Extract the [X, Y] coordinate from the center of the cell holding the provided text.  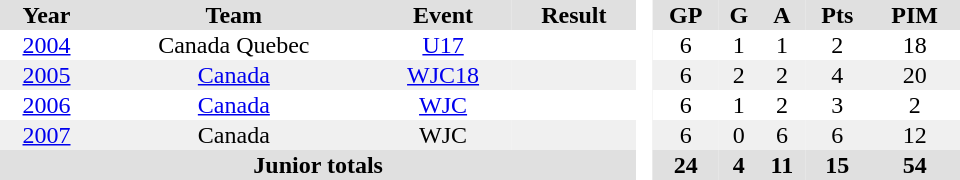
Pts [837, 15]
12 [914, 135]
Event [444, 15]
11 [782, 165]
WJC18 [444, 75]
15 [837, 165]
3 [837, 105]
2004 [46, 45]
0 [739, 135]
18 [914, 45]
U17 [444, 45]
Junior totals [318, 165]
A [782, 15]
24 [686, 165]
Team [234, 15]
Canada Quebec [234, 45]
Year [46, 15]
PIM [914, 15]
2006 [46, 105]
20 [914, 75]
2007 [46, 135]
54 [914, 165]
G [739, 15]
GP [686, 15]
2005 [46, 75]
Result [574, 15]
